Pinpoint the cell where the given text exists, returning its [X, Y] midpoint coordinate. 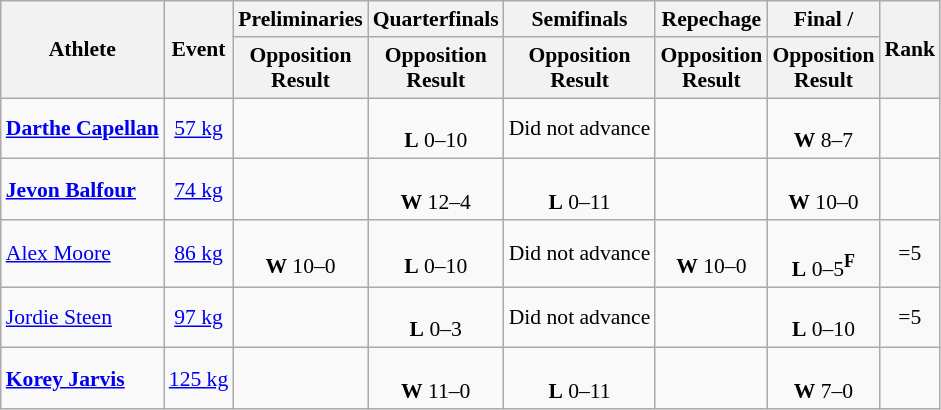
Alex Moore [82, 254]
Preliminaries [300, 19]
74 kg [198, 190]
Repechage [711, 19]
Jordie Steen [82, 318]
L 0–5F [823, 254]
W 8–7 [823, 128]
Darthe Capellan [82, 128]
Semifinals [580, 19]
W 7–0 [823, 378]
Athlete [82, 50]
Rank [910, 50]
Final / [823, 19]
Event [198, 50]
Korey Jarvis [82, 378]
W 11–0 [436, 378]
97 kg [198, 318]
L 0–3 [436, 318]
Quarterfinals [436, 19]
Jevon Balfour [82, 190]
W 12–4 [436, 190]
57 kg [198, 128]
86 kg [198, 254]
125 kg [198, 378]
